Scan for the cell matching the given text and deliver its [X, Y] coordinate at center. 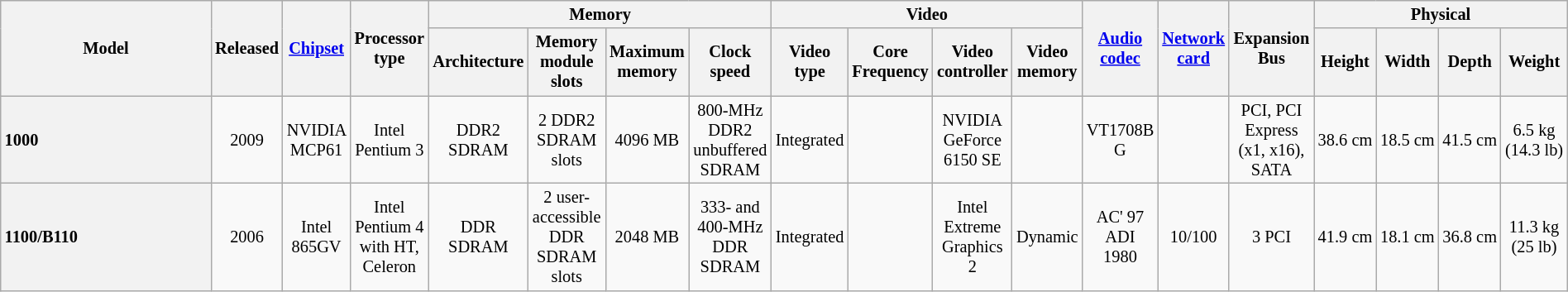
VT1708B G [1121, 140]
Maximum memory [647, 62]
41.9 cm [1345, 237]
1000 [106, 140]
Expansion Bus [1272, 48]
Dynamic [1047, 237]
38.6 cm [1345, 140]
AC' 97 ADI 1980 [1121, 237]
2 DDR2 SDRAM slots [566, 140]
Physical [1441, 14]
18.5 cm [1408, 140]
Clock speed [730, 62]
Processor type [389, 48]
Height [1345, 62]
NVIDIA MCP61 [316, 140]
Core Frequency [890, 62]
Architecture [478, 62]
Released [246, 48]
6.5 kg (14.3 lb) [1534, 140]
18.1 cm [1408, 237]
DDR2 SDRAM [478, 140]
Video type [810, 62]
Depth [1469, 62]
Intel 865GV [316, 237]
2 user-accessible DDR SDRAM slots [566, 237]
2006 [246, 237]
Intel Pentium 4 with HT, Celeron [389, 237]
Memory module slots [566, 62]
Video memory [1047, 62]
PCI, PCI Express (x1, x16), SATA [1272, 140]
3 PCI [1272, 237]
4096 MB [647, 140]
Audio codec [1121, 48]
Weight [1534, 62]
800-MHz DDR2 unbuffered SDRAM [730, 140]
Memory [600, 14]
NVIDIA GeForce 6150 SE [973, 140]
Video controller [973, 62]
Chipset [316, 48]
Intel Extreme Graphics 2 [973, 237]
Model [106, 48]
2048 MB [647, 237]
36.8 cm [1469, 237]
Network card [1193, 48]
IntelPentium 3 [389, 140]
41.5 cm [1469, 140]
DDR SDRAM [478, 237]
Video [927, 14]
1100/B110 [106, 237]
11.3 kg (25 lb) [1534, 237]
10/100 [1193, 237]
Width [1408, 62]
333- and 400-MHz DDR SDRAM [730, 237]
2009 [246, 140]
